Find where the given text appears and provide that cell's center as (X, Y) coordinate. 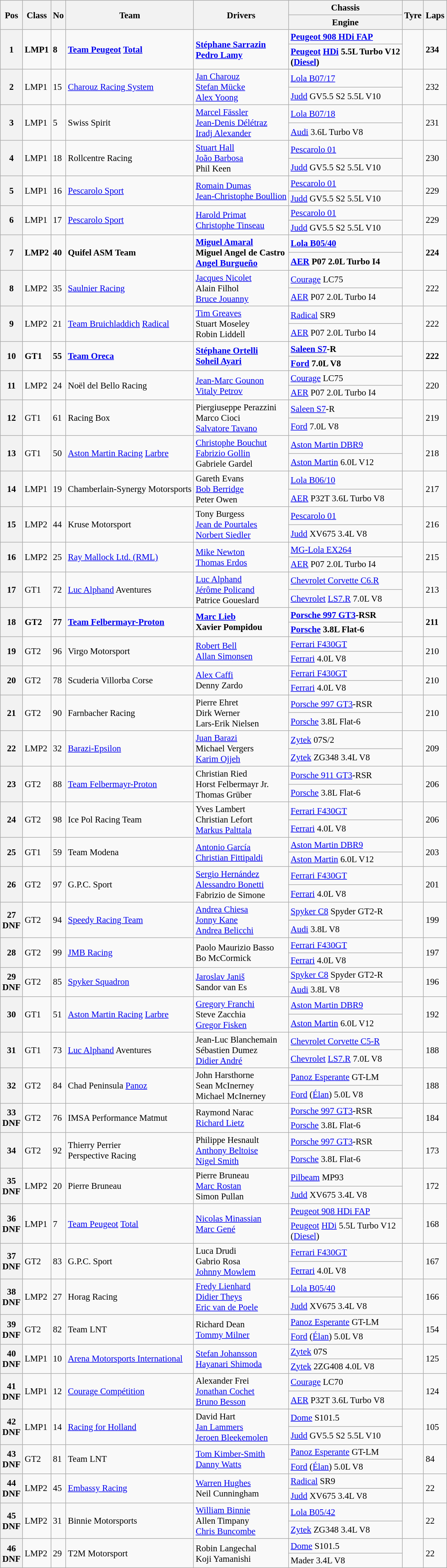
Stéphane Ortelli Soheil Ayari (241, 356)
Stefan Johansson Hayanari Shimoda (241, 1359)
Zytek 07S/2 (345, 740)
231 (435, 123)
Thierry Perrier Perspective Racing (130, 1150)
T2M Motorsport (130, 1553)
Engine (345, 23)
Nicolas Minassian Marc Gené (241, 1224)
Antonio García Christian Fittipaldi (241, 852)
90 (58, 713)
51 (58, 1014)
28 (12, 953)
27 (58, 1297)
No (58, 15)
85 (58, 982)
46DNF (12, 1553)
Speedy Racing Team (130, 920)
Quifel ASM Team (130, 252)
Drivers (241, 15)
Stéphane Sarrazin Pedro Lamy (241, 49)
Mike Newton Thomas Erdos (241, 557)
Marcel Fässler Jean-Denis Délétraz Iradj Alexander (241, 123)
Chevrolet Corvette C6.R (345, 581)
Scuderia Villorba Corse (130, 681)
78 (58, 681)
216 (435, 525)
29DNF (12, 982)
35 (58, 288)
Raymond Narac Richard Lietz (241, 1118)
Team Oreca (130, 356)
44 (58, 525)
42DNF (12, 1427)
Team Bruichladdich Radical (130, 324)
Courage Compétition (130, 1391)
Richard Dean Tommy Milner (241, 1329)
Charouz Racing System (130, 87)
Kruse Motorsport (130, 525)
Zytek 2ZG408 4.0L V8 (345, 1366)
Racing for Holland (130, 1427)
209 (435, 749)
11 (12, 385)
Racing Box (130, 418)
230 (435, 159)
Arena Motorsports International (130, 1359)
61 (58, 418)
Warren Hughes Neil Cunningham (241, 1489)
Audi 3.6L Turbo V8 (345, 132)
Rollcentre Racing (130, 159)
213 (435, 590)
Stuart Hall João Barbosa Phil Keen (241, 159)
Jan Charouz Stefan Mücke Alex Yoong (241, 87)
Alexander Frei Jonathan Cochet Bruno Besson (241, 1391)
Lola B06/10 (345, 480)
Swiss Spirit (130, 123)
44DNF (12, 1489)
Embassy Racing (130, 1489)
Binnie Motorsports (130, 1521)
Team Modena (130, 852)
Andrea Chiesa Jonny Kane Andrea Belicchi (241, 920)
Philippe Hesnault Anthony Beltoise Nigel Smith (241, 1150)
39DNF (12, 1329)
Ice Pol Racing Team (130, 820)
173 (435, 1150)
Luc Alphand Jérôme Policand Patrice Goueslard (241, 590)
98 (58, 820)
Noël del Bello Racing (130, 385)
2 (12, 87)
13 (12, 453)
83 (58, 1262)
Robin Langechal Koji Yamanishi (241, 1553)
124 (435, 1391)
41DNF (12, 1391)
Farnbacher Racing (130, 713)
96 (58, 651)
Chassis (345, 8)
23 (12, 784)
154 (435, 1329)
Ray Mallock Ltd. (RML) (130, 557)
82 (58, 1329)
Saulnier Racing (130, 288)
Barazi-Epsilon (130, 749)
59 (58, 852)
77 (58, 622)
Lola B05/42 (345, 1512)
1 (12, 49)
Spyker Squadron (130, 982)
Lola B07/18 (345, 114)
55 (58, 356)
88 (58, 784)
Alex Caffi Denny Zardo (241, 681)
Sergio Hernández Alessandro Bonetti Fabrizio de Simone (241, 885)
Pierre Bruneau (130, 1186)
30 (12, 1014)
Mader 3.4L V8 (345, 1561)
224 (435, 252)
199 (435, 920)
211 (435, 622)
166 (435, 1297)
192 (435, 1014)
JMB Racing (130, 953)
232 (435, 87)
Yves Lambert Christian Lefort Markus Palttala (241, 820)
45 (58, 1489)
76 (58, 1118)
Zytek 07S (345, 1351)
Marc Lieb Xavier Pompidou (241, 622)
Courage LC70 (345, 1382)
Tom Kimber-Smith Danny Watts (241, 1459)
218 (435, 453)
217 (435, 489)
73 (58, 1050)
43DNF (12, 1459)
Jean-Luc Blanchemain Sébastien Dumez Didier André (241, 1050)
172 (435, 1186)
Pilbeam MP93 (345, 1177)
Pierre Ehret Dirk Werner Lars-Erik Nielsen (241, 713)
Lola B07/17 (345, 78)
Romain Dumas Jean-Christophe Boullion (241, 191)
Miguel Amaral Miguel Angel de Castro Angel Burgueño (241, 252)
33DNF (12, 1118)
Tyre (413, 15)
201 (435, 885)
William Binnie Allen Timpany Chris Buncombe (241, 1521)
203 (435, 852)
105 (435, 1427)
Pierre Bruneau Marc Rostan Simon Pullan (241, 1186)
Robert Bell Allan Simonsen (241, 651)
97 (58, 885)
Jaroslav Janiš Sandor van Es (241, 982)
Jacques Nicolet Alain Filhol Bruce Jouanny (241, 288)
45DNF (12, 1521)
Tim Greaves Stuart Moseley Robin Liddell (241, 324)
167 (435, 1262)
196 (435, 982)
219 (435, 418)
72 (58, 590)
Juan Barazi Michael Vergers Karim Ojjeh (241, 749)
Class (37, 15)
220 (435, 385)
Pos (12, 15)
John Harsthorne Sean McInerney Michael McInerney (241, 1086)
Tony Burgess Jean de Pourtales Norbert Siedler (241, 525)
David Hart Jan Lammers Jeroen Bleekemolen (241, 1427)
99 (58, 953)
Luca Drudi Gabrio Rosa Johnny Mowlem (241, 1262)
Virgo Motorsport (130, 651)
4 (12, 159)
6 (12, 220)
37DNF (12, 1262)
81 (58, 1459)
27DNF (12, 920)
Paolo Maurizio Basso Bo McCormick (241, 953)
Harold Primat Christophe Tinseau (241, 220)
94 (58, 920)
215 (435, 557)
Chevrolet Corvette C5-R (345, 1041)
Horag Racing (130, 1297)
Porsche 911 GT3-RSR (345, 775)
3 (12, 123)
Laps (435, 15)
29 (58, 1553)
Piergiuseppe Perazzini Marco Cioci Salvatore Tavano (241, 418)
234 (435, 49)
Jean-Marc Gounon Vitaly Petrov (241, 385)
40 (58, 252)
168 (435, 1224)
197 (435, 953)
36DNF (12, 1224)
Team (130, 15)
Christophe Bouchut Fabrizio Gollin Gabriele Gardel (241, 453)
40DNF (12, 1359)
IMSA Performance Matmut (130, 1118)
92 (58, 1150)
125 (435, 1359)
35DNF (12, 1186)
184 (435, 1118)
50 (58, 453)
MG-Lola EX264 (345, 550)
34 (12, 1150)
Gareth Evans Bob Berridge Peter Owen (241, 489)
Chamberlain-Synergy Motorsports (130, 489)
38DNF (12, 1297)
Gregory Franchi Steve Zacchia Gregor Fisken (241, 1014)
9 (12, 324)
Fredy Lienhard Didier Theys Eric van de Poele (241, 1297)
Chad Peninsula Panoz (130, 1086)
26 (12, 885)
Christian Ried Horst Felbermayr Jr. Thomas Grüber (241, 784)
